Search for the cell housing the specified text and yield its (x, y) center coordinate. 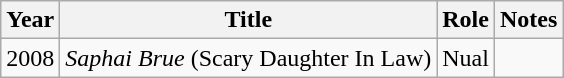
Saphai Brue (Scary Daughter In Law) (248, 58)
Notes (528, 20)
Year (30, 20)
Title (248, 20)
2008 (30, 58)
Nual (466, 58)
Role (466, 20)
